Provide the [x, y] coordinate of the cell's center where the given text is located.  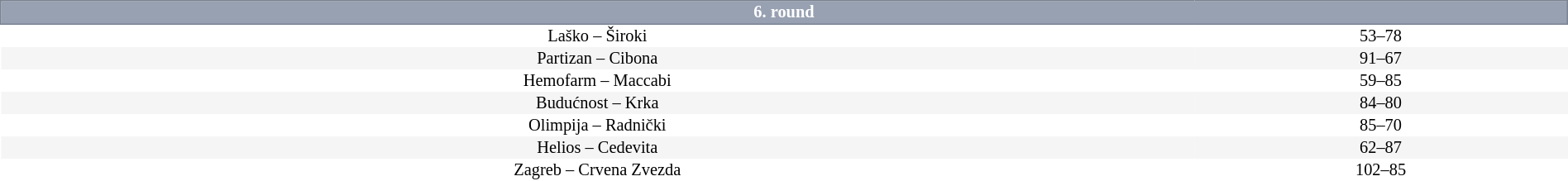
85–70 [1381, 126]
Hemofarm – Maccabi [597, 81]
Laško – Široki [597, 36]
Budućnost – Krka [597, 102]
59–85 [1381, 81]
53–78 [1381, 36]
Zagreb – Crvena Zvezda [597, 170]
6. round [784, 12]
102–85 [1381, 170]
Partizan – Cibona [597, 58]
84–80 [1381, 102]
Olimpija – Radnički [597, 126]
Helios – Cedevita [597, 147]
91–67 [1381, 58]
62–87 [1381, 147]
